For the text-containing cell, return its midpoint in (X, Y) coordinate format. 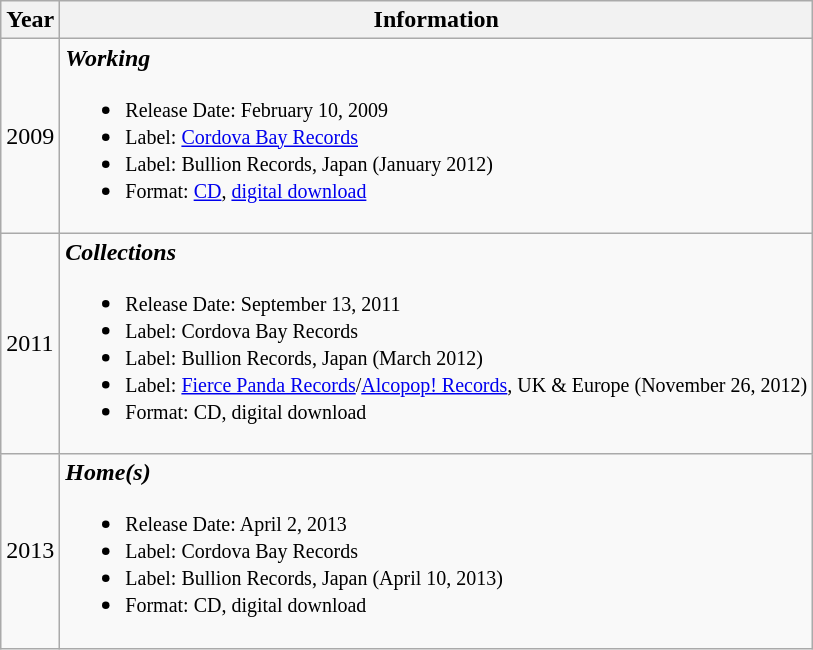
2013 (30, 551)
2011 (30, 344)
2009 (30, 136)
Year (30, 20)
WorkingRelease Date: February 10, 2009Label: Cordova Bay RecordsLabel: Bullion Records, Japan (January 2012)Format: CD, digital download (436, 136)
Home(s)Release Date: April 2, 2013Label: Cordova Bay RecordsLabel: Bullion Records, Japan (April 10, 2013)Format: CD, digital download (436, 551)
Information (436, 20)
